From the cell containing the given text, extract its center point as (X, Y) coordinate. 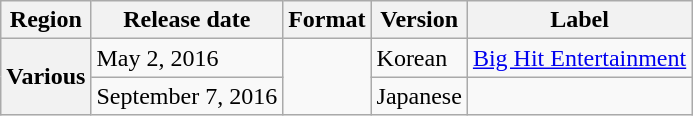
Version (419, 20)
Format (327, 20)
May 2, 2016 (187, 58)
Release date (187, 20)
Label (579, 20)
Region (46, 20)
Big Hit Entertainment (579, 58)
Japanese (419, 96)
Korean (419, 58)
September 7, 2016 (187, 96)
Various (46, 77)
